Determine the [X, Y] coordinate at the center of the cell enclosing the given text.  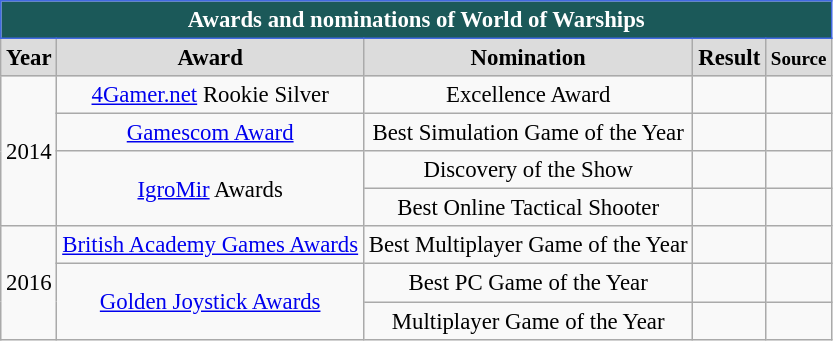
4Gamer.net Rookie Silver [210, 95]
Best Online Tactical Shooter [528, 208]
Best Multiplayer Game of the Year [528, 245]
Discovery of the Show [528, 170]
Nomination [528, 58]
Gamescom Award [210, 133]
Award [210, 58]
Result [730, 58]
2014 [29, 151]
Best Simulation Game of the Year [528, 133]
British Academy Games Awards [210, 245]
Awards and nominations of World of Warships [416, 20]
Best PC Game of the Year [528, 283]
Year [29, 58]
Golden Joystick Awards [210, 302]
Multiplayer Game of the Year [528, 321]
Excellence Award [528, 95]
Source [799, 58]
IgroMir Awards [210, 188]
2016 [29, 282]
